For the text-containing cell, return its midpoint in [x, y] coordinate format. 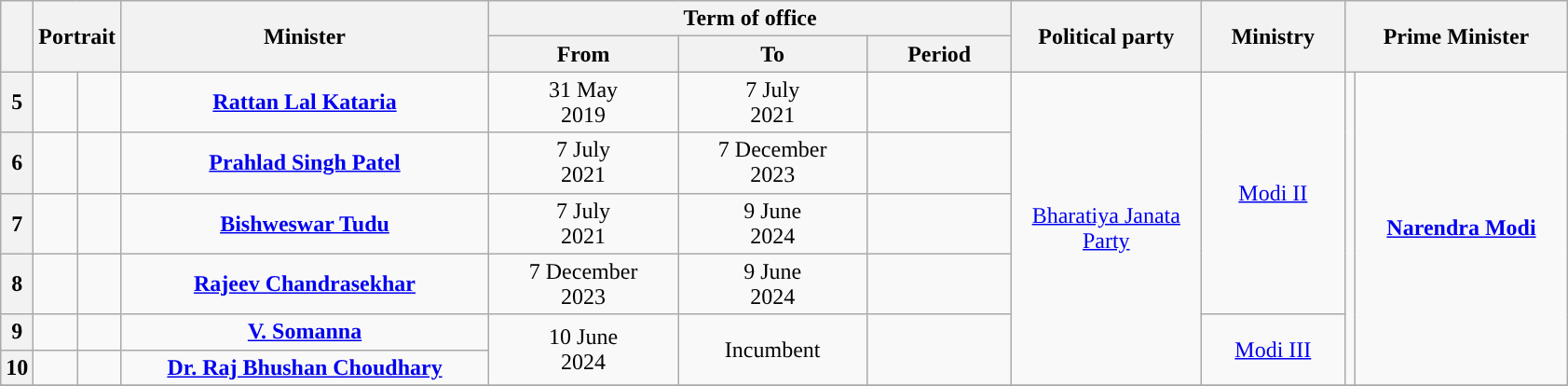
31 May2019 [583, 103]
Modi III [1273, 350]
Political party [1107, 36]
8 [17, 283]
Period [939, 54]
Narendra Modi [1461, 228]
Incumbent [773, 350]
5 [17, 103]
Prahlad Singh Patel [304, 162]
Rajeev Chandrasekhar [304, 283]
9 [17, 332]
Modi II [1273, 193]
Minister [304, 36]
Prime Minister [1456, 36]
From [583, 54]
Rattan Lal Kataria [304, 103]
10 [17, 367]
Bishweswar Tudu [304, 224]
Dr. Raj Bhushan Choudhary [304, 367]
6 [17, 162]
To [773, 54]
Ministry [1273, 36]
10 June2024 [583, 350]
Term of office [751, 19]
Bharatiya Janata Party [1107, 228]
V. Somanna [304, 332]
Portrait [77, 36]
7 [17, 224]
